Detect which cell encompasses the target text, then output its (X, Y) center coordinate. 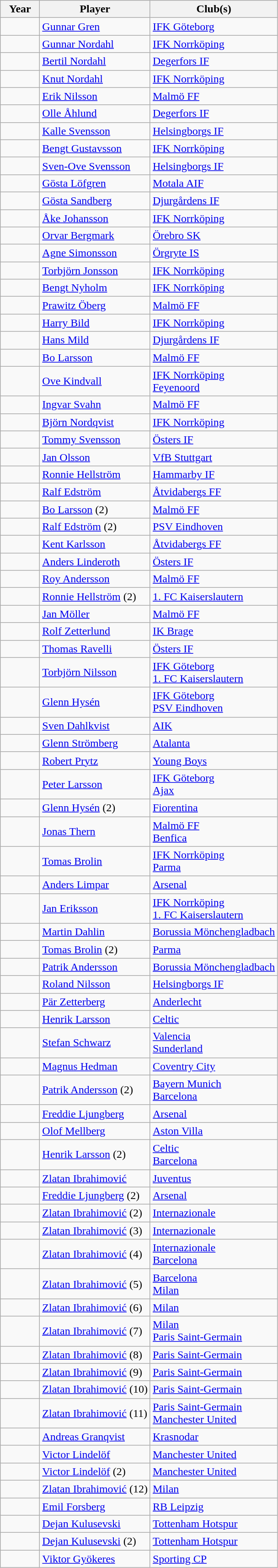
Roland Nilsson (95, 984)
Kalle Svensson (95, 131)
Peter Larsson (95, 784)
IFK Göteborg (214, 27)
Roy Andersson (95, 579)
Patrik Andersson (2) (95, 1090)
Sven Dahlkvist (95, 726)
Gösta Löfgren (95, 183)
VfB Stuttgart (214, 457)
Coventry City (214, 1066)
Stefan Schwarz (95, 1043)
AIK (214, 726)
Olof Mellberg (95, 1131)
Glenn Hysén (95, 702)
Atalanta (214, 743)
Magnus Hedman (95, 1066)
Paris Saint-Germain Manchester United (214, 1413)
Ralf Edström (2) (95, 527)
Tomas Brolin (2) (95, 949)
Kent Karlsson (95, 544)
RB Leipzig (214, 1507)
Sporting CP (214, 1559)
Club(s) (214, 9)
IFK Norrköping Feyenoord (214, 381)
Bayern Munich Barcelona (214, 1090)
Harry Bild (95, 323)
Anderlecht (214, 1002)
IK Brage (214, 631)
Jan Olsson (95, 457)
Zlatan Ibrahimović (3) (95, 1231)
Celtic Barcelona (214, 1155)
Aston Villa (214, 1131)
Gunnar Gren (95, 27)
1. FC Kaiserslautern (214, 597)
Tommy Svensson (95, 439)
Patrik Andersson (95, 967)
IFK Norrköping Parma (214, 862)
Prawitz Öberg (95, 305)
Zlatan Ibrahimović (7) (95, 1331)
Freddie Ljungberg (2) (95, 1196)
Olle Åhlund (95, 114)
Emil Forsberg (95, 1507)
Internazionale Barcelona (214, 1254)
Zlatan Ibrahimović (10) (95, 1389)
Örgryte IS (214, 253)
Knut Nordahl (95, 79)
Jonas Thern (95, 831)
Zlatan Ibrahimović (2) (95, 1213)
Örebro SK (214, 236)
Ralf Edström (95, 492)
Parma (214, 949)
Pär Zetterberg (95, 1002)
Martin Dahlin (95, 932)
Bo Larsson (95, 358)
Year (20, 9)
Bengt Nyholm (95, 288)
Anders Limpar (95, 885)
Torbjörn Jonsson (95, 271)
Agne Simonsson (95, 253)
Malmö FF Benfica (214, 831)
Dejan Kulusevski (95, 1524)
Zlatan Ibrahimović (8) (95, 1355)
Celtic (214, 1019)
Krasnodar (214, 1437)
Barcelona Milan (214, 1284)
Motala AIF (214, 183)
Orvar Bergmark (95, 236)
Henrik Larsson (2) (95, 1155)
Thomas Ravelli (95, 649)
Ingvar Svahn (95, 405)
Zlatan Ibrahimović (11) (95, 1413)
Ronnie Hellström (95, 474)
Anders Linderoth (95, 562)
Åke Johansson (95, 218)
Tomas Brolin (95, 862)
Gösta Sandberg (95, 201)
Björn Nordqvist (95, 422)
IFK Norrköping 1. FC Kaiserslautern (214, 908)
Jan Möller (95, 614)
Erik Nilsson (95, 96)
Henrik Larsson (95, 1019)
Zlatan Ibrahimović (6) (95, 1308)
Dejan Kulusevski (2) (95, 1541)
Andreas Granqvist (95, 1437)
Bertil Nordahl (95, 61)
Robert Prytz (95, 760)
Zlatan Ibrahimović (12) (95, 1489)
IFK Göteborg PSV Eindhoven (214, 702)
Bengt Gustavsson (95, 148)
Juventus (214, 1178)
Victor Lindelöf (95, 1454)
Player (95, 9)
Zlatan Ibrahimović (9) (95, 1372)
Viktor Gyökeres (95, 1559)
Victor Lindelöf (2) (95, 1471)
Valencia Sunderland (214, 1043)
Sven-Ove Svensson (95, 166)
IFK Göteborg 1. FC Kaiserslautern (214, 672)
Rolf Zetterlund (95, 631)
Young Boys (214, 760)
Ronnie Hellström (2) (95, 597)
Zlatan Ibrahimović (4) (95, 1254)
IFK Göteborg Ajax (214, 784)
Torbjörn Nilsson (95, 672)
Gunnar Nordahl (95, 44)
Fiorentina (214, 808)
Zlatan Ibrahimović (5) (95, 1284)
Milan Paris Saint-Germain (214, 1331)
Hans Mild (95, 340)
Ove Kindvall (95, 381)
PSV Eindhoven (214, 527)
Jan Eriksson (95, 908)
Glenn Strömberg (95, 743)
Bo Larsson (2) (95, 510)
Hammarby IF (214, 474)
Zlatan Ibrahimović (95, 1178)
Freddie Ljungberg (95, 1113)
Glenn Hysén (2) (95, 808)
